Find where the given text appears and provide that cell's center as (X, Y) coordinate. 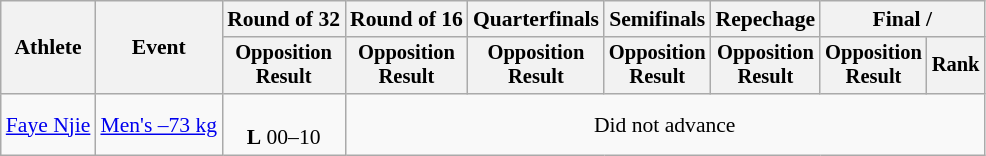
Round of 32 (284, 19)
Athlete (48, 48)
Faye Njie (48, 124)
Men's –73 kg (158, 124)
Round of 16 (406, 19)
Repechage (766, 19)
Quarterfinals (536, 19)
Semifinals (658, 19)
Final / (902, 19)
Rank (956, 66)
Did not advance (664, 124)
L 00–10 (284, 124)
Event (158, 48)
